Return [X, Y] of the center of cell containing provided text 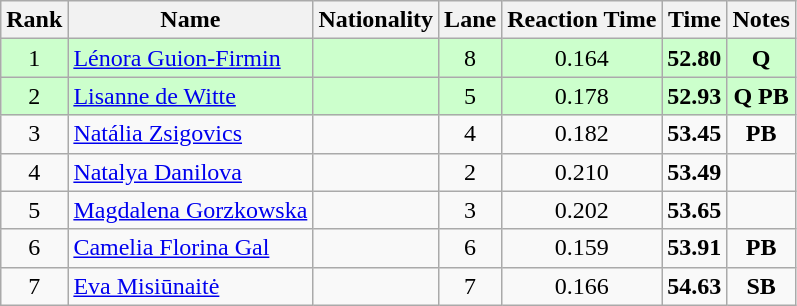
0.178 [582, 96]
Name [190, 20]
Notes [761, 20]
8 [470, 58]
Nationality [376, 20]
0.166 [582, 286]
53.91 [694, 248]
53.49 [694, 172]
Rank [34, 20]
0.202 [582, 210]
Eva Misiūnaitė [190, 286]
Q PB [761, 96]
Natália Zsigovics [190, 134]
53.45 [694, 134]
52.80 [694, 58]
0.210 [582, 172]
53.65 [694, 210]
0.159 [582, 248]
0.164 [582, 58]
Lane [470, 20]
0.182 [582, 134]
Q [761, 58]
1 [34, 58]
Reaction Time [582, 20]
Natalya Danilova [190, 172]
Magdalena Gorzkowska [190, 210]
Camelia Florina Gal [190, 248]
52.93 [694, 96]
SB [761, 286]
54.63 [694, 286]
Time [694, 20]
Lénora Guion-Firmin [190, 58]
Lisanne de Witte [190, 96]
